Find where the given text appears and provide that cell's center as (X, Y) coordinate. 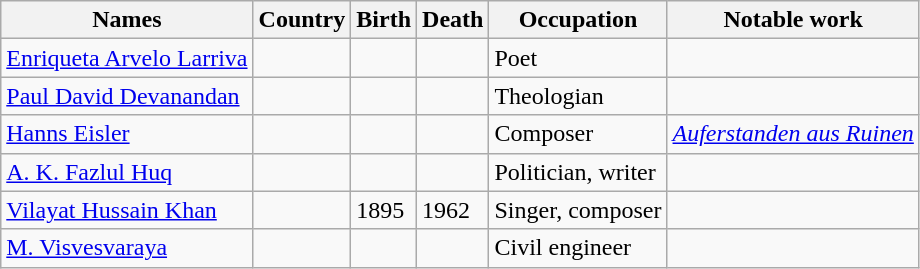
Composer (578, 134)
Country (302, 20)
Politician, writer (578, 172)
Occupation (578, 20)
Civil engineer (578, 248)
1962 (453, 210)
M. Visvesvaraya (127, 248)
Auferstanden aus Ruinen (793, 134)
Vilayat Hussain Khan (127, 210)
Birth (384, 20)
A. K. Fazlul Huq (127, 172)
Names (127, 20)
Singer, composer (578, 210)
Theologian (578, 96)
Paul David Devanandan (127, 96)
Enriqueta Arvelo Larriva (127, 58)
Poet (578, 58)
Death (453, 20)
1895 (384, 210)
Notable work (793, 20)
Hanns Eisler (127, 134)
